Detect which cell encompasses the target text, then output its [x, y] center coordinate. 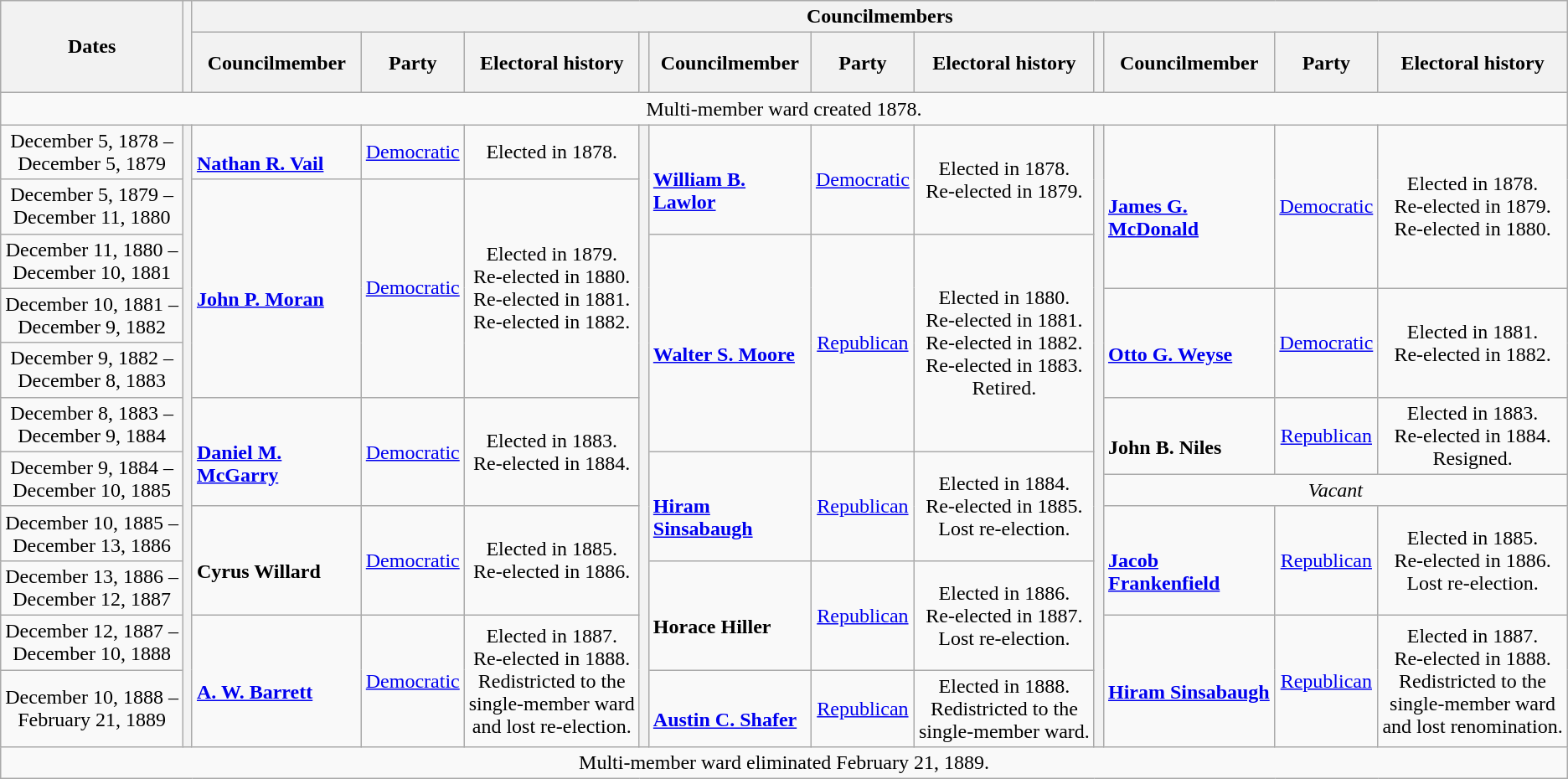
December 8, 1883 – December 9, 1884 [92, 424]
Elected in 1888. Redistricted to the single-member ward. [1003, 709]
Elected in 1883. Re-elected in 1884. Resigned. [1473, 436]
James G. McDonald [1189, 206]
Elected in 1878. [551, 152]
Elected in 1881. Re-elected in 1882. [1473, 343]
Otto G. Weyse [1189, 343]
December 9, 1884 – December 10, 1885 [92, 479]
Multi-member ward eliminated February 21, 1889. [784, 763]
John P. Moran [276, 288]
Elected in 1887. Re-elected in 1888. Redistricted to the single-member ward and lost re-election. [551, 680]
December 10, 1885 – December 13, 1886 [92, 533]
December 12, 1887 – December 10, 1888 [92, 642]
Nathan R. Vail [276, 152]
Vacant [1335, 490]
December 5, 1878 – December 5, 1879 [92, 152]
Daniel M. McGarry [276, 451]
Councilmembers [879, 17]
December 13, 1886 – December 12, 1887 [92, 588]
John B. Niles [1189, 436]
Cyrus Willard [276, 560]
Horace Hiller [730, 615]
Elected in 1880. Re-elected in 1881. Re-elected in 1882. Re-elected in 1883. Retired. [1003, 343]
December 9, 1882 – December 8, 1883 [92, 370]
December 10, 1881 – December 9, 1882 [92, 315]
Elected in 1885. Re-elected in 1886. [551, 560]
Elected in 1883. Re-elected in 1884. [551, 451]
Elected in 1879. Re-elected in 1880. Re-elected in 1881. Re-elected in 1882. [551, 288]
Walter S. Moore [730, 343]
Austin C. Shafer [730, 709]
Elected in 1886. Re-elected in 1887. Lost re-election. [1003, 615]
Elected in 1878. Re-elected in 1879. Re-elected in 1880. [1473, 206]
Jacob Frankenfield [1189, 560]
Elected in 1878. Re-elected in 1879. [1003, 179]
Elected in 1887. Re-elected in 1888. Redistricted to the single-member ward and lost renomination. [1473, 680]
A. W. Barrett [276, 680]
December 10, 1888 – February 21, 1889 [92, 709]
Elected in 1885. Re-elected in 1886. Lost re-election. [1473, 560]
December 11, 1880 – December 10, 1881 [92, 261]
December 5, 1879 – December 11, 1880 [92, 206]
Multi-member ward created 1878. [784, 109]
William B. Lawlor [730, 179]
Elected in 1884. Re-elected in 1885. Lost re-election. [1003, 506]
Dates [92, 47]
